Scan for the cell matching the given text and deliver its (x, y) coordinate at center. 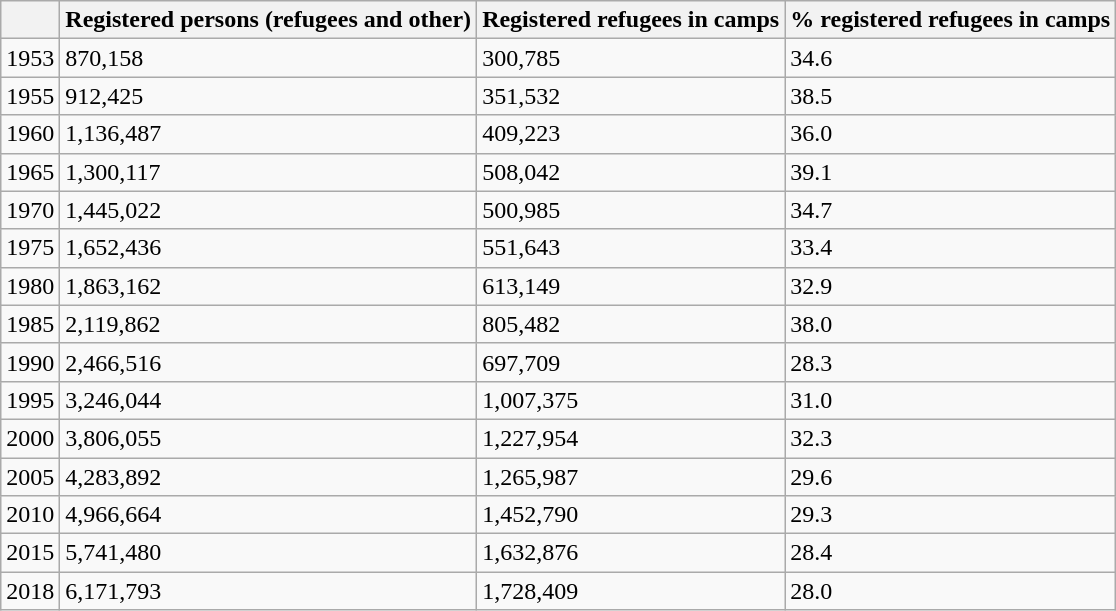
1990 (30, 362)
1,445,022 (268, 210)
1,652,436 (268, 248)
1,632,876 (631, 553)
28.3 (950, 362)
5,741,480 (268, 553)
2,466,516 (268, 362)
1,728,409 (631, 591)
409,223 (631, 134)
3,246,044 (268, 400)
351,532 (631, 96)
2010 (30, 515)
34.6 (950, 58)
38.0 (950, 324)
2015 (30, 553)
32.3 (950, 438)
870,158 (268, 58)
29.6 (950, 477)
Registered persons (refugees and other) (268, 20)
1,452,790 (631, 515)
1,300,117 (268, 172)
1955 (30, 96)
% registered refugees in camps (950, 20)
1960 (30, 134)
28.0 (950, 591)
4,966,664 (268, 515)
33.4 (950, 248)
Registered refugees in camps (631, 20)
300,785 (631, 58)
613,149 (631, 286)
551,643 (631, 248)
1980 (30, 286)
1953 (30, 58)
34.7 (950, 210)
38.5 (950, 96)
697,709 (631, 362)
36.0 (950, 134)
508,042 (631, 172)
500,985 (631, 210)
1965 (30, 172)
1,136,487 (268, 134)
4,283,892 (268, 477)
3,806,055 (268, 438)
32.9 (950, 286)
39.1 (950, 172)
2000 (30, 438)
2005 (30, 477)
805,482 (631, 324)
2018 (30, 591)
1975 (30, 248)
1,227,954 (631, 438)
1,265,987 (631, 477)
28.4 (950, 553)
2,119,862 (268, 324)
6,171,793 (268, 591)
29.3 (950, 515)
1995 (30, 400)
1,863,162 (268, 286)
1,007,375 (631, 400)
1970 (30, 210)
912,425 (268, 96)
31.0 (950, 400)
1985 (30, 324)
